From the cell containing the given text, extract its center point as [x, y] coordinate. 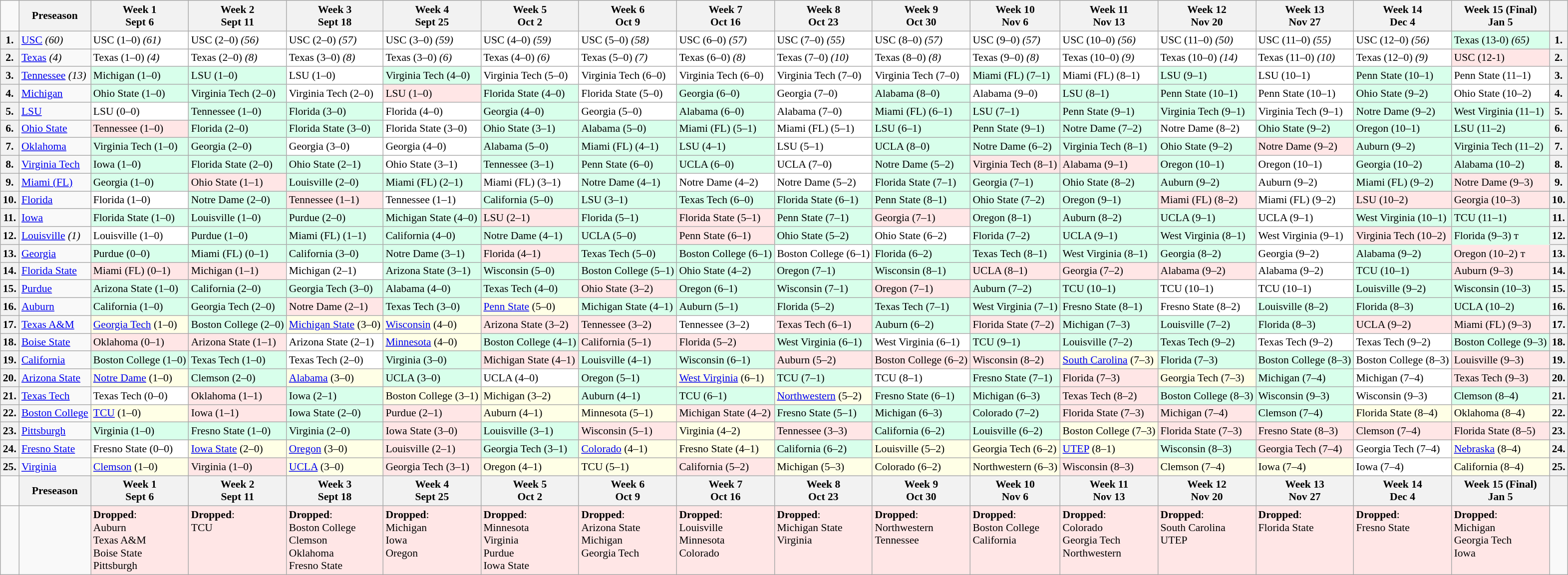
USC (5–0) (58) [627, 40]
Alabama (3–0) [335, 378]
Ohio State (6–2) [921, 236]
Texas Tech (6–1) [823, 324]
Virginia (3–0) [432, 360]
USC (2–0) (56) [238, 40]
USC (2–0) (57) [335, 40]
Dropped:South CarolinaUTEP [1207, 541]
Fresno State (1–0) [238, 431]
Florida (6–2) [921, 254]
Ohio State [55, 129]
Georgia (5–0) [627, 111]
Auburn (9–3) [1501, 271]
USC (12-1) [1501, 58]
Auburn (5–2) [823, 360]
USC (60) [55, 40]
USC (4–0) (59) [530, 40]
UCLA (4–0) [530, 378]
Texas (1–0) (4) [140, 58]
Fresno State [55, 449]
Alabama (10–2) [1501, 165]
Fresno State (7–1) [1015, 378]
Notre Dame (2–0) [238, 200]
Florida State (7–1) [921, 182]
Northwestern (5–2) [823, 396]
LSU (10–1) [1305, 76]
Louisville (4–1) [627, 360]
Dropped:Arizona StateMichiganGeorgia Tech [627, 541]
Notre Dame (9–3) [1501, 182]
Louisville (8–2) [1305, 307]
Texas Tech (7–1) [921, 307]
West Virginia (9–1) [1305, 236]
USC (11–0) (50) [1207, 40]
Fresno State (0–0) [140, 449]
Texas (3–0) (6) [432, 58]
Florida State (2–0) [238, 165]
Minnesota (5–1) [627, 413]
USC (7–0) (55) [823, 40]
Texas (13-0) (65) [1501, 40]
Notre Dame (2–1) [335, 307]
Notre Dame (1–0) [140, 378]
Texas Tech (2–0) [335, 360]
Clemson (8–4) [1501, 396]
Texas Tech (4–0) [530, 289]
Miami (FL) (2–1) [432, 182]
Georgia Tech (3–0) [335, 289]
Michigan (7–3) [1109, 324]
Georgia (10–2) [1403, 165]
Wisconsin (8–1) [921, 271]
Miami (FL) (9–3) [1501, 324]
Dropped:Boston CollegeCalifornia [1015, 541]
Texas (2–0) (8) [238, 58]
Ohio State (10–2) [1501, 93]
LSU (7–1) [1015, 111]
Texas (9–0) (8) [1015, 58]
USC (12–0) (56) [1403, 40]
Oregon (5–1) [627, 378]
Oklahoma [55, 147]
Louisville (1) [55, 236]
Michigan (2–1) [335, 271]
Clemson (2–0) [238, 378]
Florida (4–1) [530, 254]
Texas (12–0) (9) [1403, 58]
Boise State [55, 342]
UCLA (8–1) [1015, 271]
Georgia (7–2) [1109, 271]
Florida State (5–1) [725, 218]
Georgia [55, 254]
Florida State (6–1) [823, 200]
TCU (5–1) [627, 467]
Dropped:MinnesotaVirginiaPurdueIowa State [530, 541]
Purdue (2–0) [335, 218]
Miami (FL) (8–2) [1207, 200]
USC (10–0) (56) [1109, 40]
West Virginia (7–1) [1015, 307]
Penn State (8–1) [921, 200]
Texas (7–0) (10) [823, 58]
Texas (11–0) (10) [1305, 58]
Oklahoma (1–1) [238, 396]
Florida (7–2) [1015, 236]
Oregon (9–1) [1109, 200]
Boston College (7–3) [1109, 431]
UCLA (10–2) [1501, 307]
Virginia [55, 467]
Iowa State (3–0) [432, 431]
Louisville (6–2) [1015, 431]
Texas (10–0) (14) [1207, 58]
Iowa (1–0) [140, 165]
Dropped:ColoradoGeorgia TechNorthwestern [1109, 541]
Florida (3–0) [335, 111]
Florida State (8–5) [1501, 431]
Georgia (7–0) [823, 93]
Texas (4–0) (6) [530, 58]
Florida State [55, 271]
Fresno State (8–2) [1207, 307]
California (8–4) [1501, 467]
Dropped:Fresno State [1403, 541]
Ohio State (1–0) [140, 93]
Notre Dame (3–1) [432, 254]
Florida State (5–0) [627, 93]
Georgia (6–0) [725, 93]
Arizona State (1–1) [238, 342]
Virginia Tech (11–2) [1501, 147]
Ohio State (5–2) [823, 236]
Texas (10–0) (9) [1109, 58]
Dropped:AuburnTexas A&MBoise StatePittsburgh [140, 541]
Miami (FL) (1–1) [335, 236]
Michigan (3–2) [530, 396]
Notre Dame (7–2) [1109, 129]
Colorado (4–1) [627, 449]
Georgia (8–2) [1207, 254]
USC (11–0) (55) [1305, 40]
Ohio State (3–2) [627, 289]
USC (9–0) (57) [1015, 40]
Michigan (1–0) [140, 76]
Miami (FL) [55, 182]
TCU (9–1) [1015, 342]
Texas Tech (9–3) [1501, 378]
Oregon (10–2) т [1501, 254]
LSU (0–0) [140, 111]
Texas (3–0) (8) [335, 58]
Boston College (2–0) [238, 324]
Ohio State (2–1) [335, 165]
California (4–0) [432, 236]
USC (8–0) (57) [921, 40]
Ohio State (7–2) [1015, 200]
Penn State (5–0) [530, 307]
Ohio State (1–1) [238, 182]
Texas Tech (3–0) [432, 307]
Alabama (7–0) [823, 111]
Oregon (3–0) [335, 449]
Ohio State (4–2) [725, 271]
Louisville (2–0) [335, 182]
Texas Tech (1–0) [238, 360]
Virginia Tech [55, 165]
Virginia (4–2) [725, 431]
Virginia Tech (4–0) [432, 76]
Fresno State (4–1) [725, 449]
West Virginia (11–1) [1501, 111]
LSU (4–1) [725, 147]
California (2–0) [238, 289]
TCU (1–0) [140, 413]
Michigan State (4–0) [432, 218]
Notre Dame (8–2) [1207, 129]
Boston College (3–1) [432, 396]
Alabama (4–0) [432, 289]
Purdue [55, 289]
Auburn (7–2) [1015, 289]
TCU (7–1) [823, 378]
Penn State (11–1) [1501, 76]
Florida State (1–0) [140, 218]
Virginia Tech (10–2) [1403, 236]
California [55, 360]
Miami (FL) (7–1) [1015, 76]
Purdue (1–0) [238, 236]
Michigan (5–3) [823, 467]
Georgia Tech (2–0) [238, 307]
Clemson (1–0) [140, 467]
Dropped:TCU [238, 541]
Penn State (6–1) [725, 236]
Texas Tech (6–0) [725, 200]
Dropped:Boston CollegeClemsonOklahomaFresno State [335, 541]
Georgia (1–0) [140, 182]
Virginia Tech (5–0) [530, 76]
Nebraska (8–4) [1501, 449]
LSU (11–2) [1501, 129]
Michigan [55, 93]
Arizona State (1–0) [140, 289]
LSU (8–1) [1109, 93]
LSU [55, 111]
Texas Tech (8–1) [1015, 254]
Auburn (5–1) [725, 307]
Boston College (9–3) [1501, 342]
Minnesota (4–0) [432, 342]
Arizona State [55, 378]
Iowa (1–1) [238, 413]
California (3–0) [335, 254]
Iowa (2–1) [335, 396]
Penn State (7–1) [823, 218]
Fresno State (8–1) [1109, 307]
California (5–2) [725, 467]
Florida State (8–4) [1403, 413]
Florida State (7–2) [1015, 324]
Texas (5–0) (7) [627, 58]
Michigan (1–1) [238, 271]
USC (3–0) (59) [432, 40]
UCLA (9–2) [1403, 324]
UCLA (6–0) [725, 165]
Miami (FL) (6–1) [921, 111]
Florida (5–1) [627, 218]
UCLA (5–0) [627, 236]
California (5–0) [530, 200]
TCU (6–1) [725, 396]
Texas (8–0) (8) [921, 58]
Florida State (4–0) [530, 93]
Georgia (2–0) [238, 147]
Tennessee (13) [55, 76]
LSU (6–1) [921, 129]
LSU (2–1) [530, 218]
Alabama (6–0) [725, 111]
Dropped:LouisvilleMinnesotaColorado [725, 541]
Texas Tech (8–2) [1109, 396]
LSU (9–1) [1207, 76]
Arizona State (2–1) [335, 342]
Fresno State (6–1) [921, 396]
LSU (10–2) [1403, 200]
Georgia Tech (6–2) [1015, 449]
Colorado (6–2) [921, 467]
Oregon (4–1) [530, 467]
Pittsburgh [55, 431]
Miami (FL) (8–1) [1109, 76]
Texas Tech [55, 396]
Oklahoma (8–4) [1501, 413]
Notre Dame (6–2) [1015, 147]
Georgia (9–2) [1305, 254]
Georgia Tech (1–0) [140, 324]
Colorado (7–2) [1015, 413]
Tennessee (3–1) [530, 165]
Alabama (9–1) [1109, 165]
Wisconsin (7–1) [823, 289]
UTEP (8–1) [1109, 449]
UCLA (7–0) [823, 165]
Wisconsin (5–1) [627, 431]
Wisconsin (6–1) [725, 360]
Dropped:MichiganGeorgia TechIowa [1501, 541]
Wisconsin (5–0) [530, 271]
Texas (4) [55, 58]
Florida (9–3) т [1501, 236]
Louisville (9–2) [1403, 289]
Fresno State (5–1) [823, 413]
TCU (8–1) [921, 378]
Ohio State (8–2) [1109, 182]
Michigan State (4–2) [725, 413]
Oklahoma (0–1) [140, 342]
Georgia (10–3) [1501, 200]
Wisconsin (10–3) [1501, 289]
West Virginia (10–1) [1403, 218]
California (5–1) [627, 342]
California (1–0) [140, 307]
Georgia (3–0) [335, 147]
Florida (4–0) [432, 111]
Florida (2–0) [238, 129]
Auburn (8–2) [1109, 218]
Wisconsin (4–0) [432, 324]
USC (6–0) (57) [725, 40]
Dropped:MichiganIowaOregon [432, 541]
Oregon (8–1) [1015, 218]
Auburn (6–2) [921, 324]
Boston College (5–1) [627, 271]
Auburn [55, 307]
Texas Tech (0–0) [140, 396]
Arizona State (3–1) [432, 271]
Louisville (2–1) [432, 449]
Purdue (0–0) [140, 254]
Dropped:Michigan StateVirginia [823, 541]
Wisconsin (8–2) [1015, 360]
Michigan State (3–0) [335, 324]
Arizona State (3–2) [530, 324]
Purdue (2–1) [432, 413]
Boston College (1–0) [140, 360]
Dropped:Florida State [1305, 541]
Fresno State (8–3) [1305, 431]
Northwestern (6–3) [1015, 467]
Virginia Tech (1–0) [140, 147]
Miami (FL) (4–1) [627, 147]
Boston College (4–1) [530, 342]
Texas A&M [55, 324]
Georgia Tech (7–3) [1207, 378]
Miami (FL) (3–1) [530, 182]
Virginia (2–0) [335, 431]
Alabama (9–0) [1015, 93]
Iowa [55, 218]
Oregon (6–1) [725, 289]
LSU (5–1) [823, 147]
Notre Dame (4–2) [725, 182]
TCU (11–1) [1501, 218]
USC (1–0) (61) [140, 40]
Alabama (8–0) [921, 93]
Louisville (3–1) [530, 431]
Boston College (6–2) [921, 360]
Texas (6–0) (8) [725, 58]
LSU (3–1) [627, 200]
Penn State (6–0) [627, 165]
Florida [55, 200]
Tennessee (3–3) [823, 431]
South Carolina (7–3) [1109, 360]
Boston College [55, 413]
Louisville (9–3) [1501, 360]
Texas Tech (5–0) [627, 254]
Louisville (5–2) [921, 449]
UCLA (8–0) [921, 147]
Dropped:NorthwesternTennessee [921, 541]
Florida (1–0) [140, 200]
